Determine the (x, y) coordinate at the center of the cell enclosing the given text.  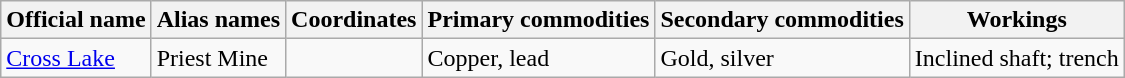
Secondary commodities (782, 20)
Workings (1016, 20)
Alias names (218, 20)
Primary commodities (538, 20)
Official name (76, 20)
Gold, silver (782, 58)
Copper, lead (538, 58)
Cross Lake (76, 58)
Coordinates (354, 20)
Priest Mine (218, 58)
Inclined shaft; trench (1016, 58)
